Scan for the cell matching the given text and deliver its [x, y] coordinate at center. 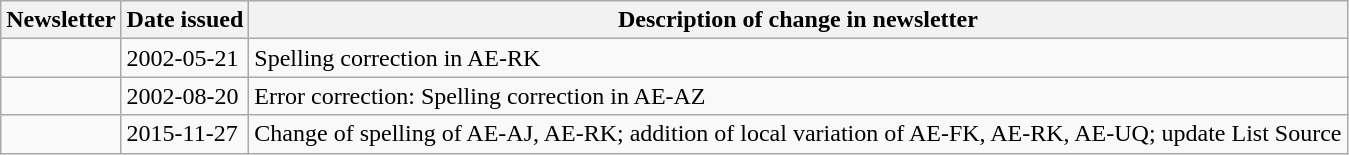
Spelling correction in AE-RK [798, 58]
Description of change in newsletter [798, 20]
2002-05-21 [185, 58]
2002-08-20 [185, 96]
Change of spelling of AE-AJ, AE-RK; addition of local variation of AE-FK, AE-RK, AE-UQ; update List Source [798, 134]
2015-11-27 [185, 134]
Date issued [185, 20]
Error correction: Spelling correction in AE-AZ [798, 96]
Newsletter [61, 20]
